Extract the (x, y) coordinate from the center of the cell holding the provided text.  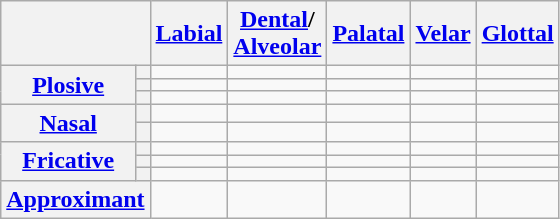
Approximant (76, 199)
Labial (189, 34)
Fricative (68, 161)
Velar (443, 34)
Nasal (68, 123)
Palatal (368, 34)
Plosive (68, 85)
Dental/Alveolar (278, 34)
Glottal (518, 34)
